For the text-containing cell, return its midpoint in [X, Y] coordinate format. 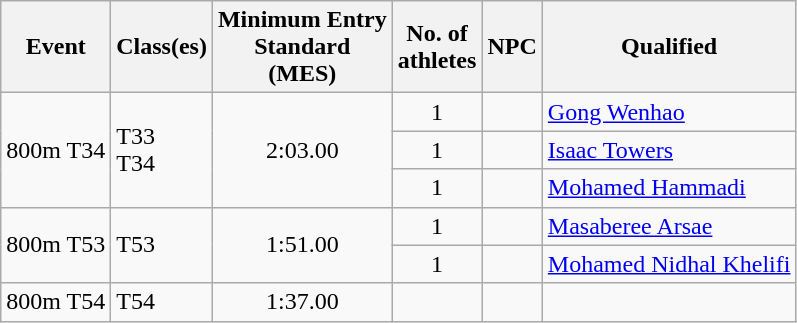
800m T54 [56, 302]
Event [56, 47]
Minimum EntryStandard(MES) [302, 47]
Class(es) [162, 47]
No. ofathletes [437, 47]
800m T53 [56, 245]
Isaac Towers [669, 150]
Qualified [669, 47]
T33T34 [162, 150]
1:37.00 [302, 302]
2:03.00 [302, 150]
NPC [512, 47]
Gong Wenhao [669, 112]
T54 [162, 302]
Masaberee Arsae [669, 226]
800m T34 [56, 150]
Mohamed Nidhal Khelifi [669, 264]
Mohamed Hammadi [669, 188]
T53 [162, 245]
1:51.00 [302, 245]
